Detect which cell encompasses the target text, then output its (x, y) center coordinate. 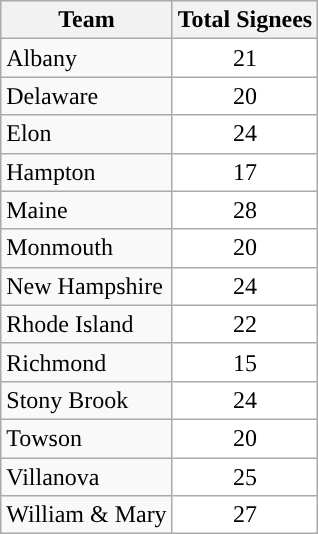
22 (245, 324)
Monmouth (86, 248)
Delaware (86, 96)
28 (245, 210)
27 (245, 515)
New Hampshire (86, 286)
Villanova (86, 477)
Team (86, 20)
21 (245, 58)
Maine (86, 210)
Albany (86, 58)
25 (245, 477)
15 (245, 362)
Total Signees (245, 20)
Towson (86, 438)
Stony Brook (86, 400)
17 (245, 172)
Hampton (86, 172)
William & Mary (86, 515)
Richmond (86, 362)
Elon (86, 134)
Rhode Island (86, 324)
